Determine the (X, Y) coordinate at the center of the cell enclosing the given text.  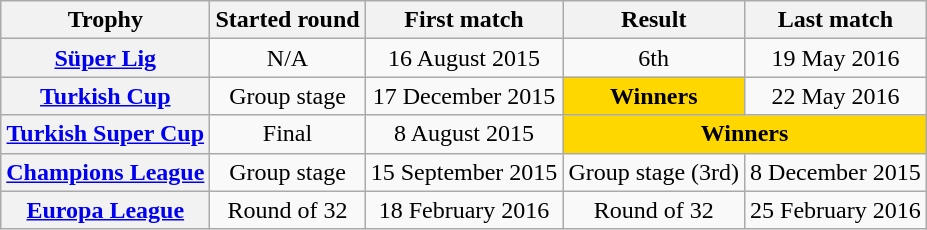
Europa League (106, 210)
15 September 2015 (464, 172)
Last match (836, 20)
8 August 2015 (464, 134)
25 February 2016 (836, 210)
Group stage (3rd) (654, 172)
Turkish Cup (106, 96)
Final (288, 134)
Süper Lig (106, 58)
Champions League (106, 172)
18 February 2016 (464, 210)
N/A (288, 58)
19 May 2016 (836, 58)
22 May 2016 (836, 96)
6th (654, 58)
8 December 2015 (836, 172)
Result (654, 20)
Turkish Super Cup (106, 134)
17 December 2015 (464, 96)
Started round (288, 20)
Trophy (106, 20)
16 August 2015 (464, 58)
First match (464, 20)
